Identify which cell holds the provided text, then report its (x, y) central coordinate. 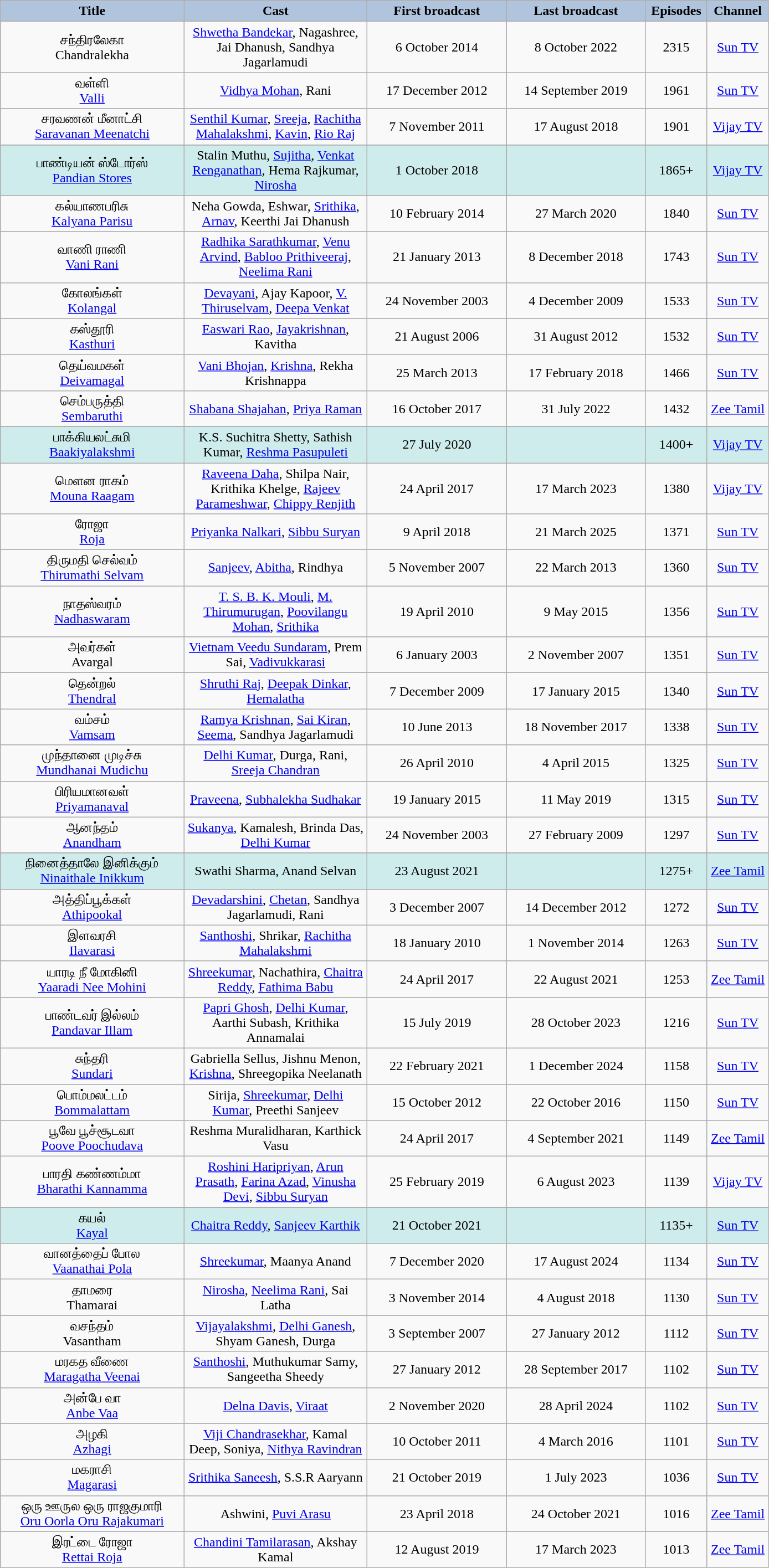
21 January 2013 (437, 257)
31 July 2022 (576, 409)
19 January 2015 (437, 799)
1315 (676, 799)
11 May 2019 (576, 799)
5 November 2007 (437, 568)
Last broadcast (576, 11)
Chandini Tamilarasan, Akshay Kamal (276, 1550)
2 November 2007 (576, 655)
7 November 2011 (437, 126)
17 December 2012 (437, 91)
Shruthi Raj, Deepak Dinkar, Hemalatha (276, 691)
1036 (676, 1478)
Ashwini, Puvi Arasu (276, 1513)
4 March 2016 (576, 1441)
1961 (676, 91)
1 October 2018 (437, 170)
பிரியமானவள்Priyamanaval (92, 799)
1013 (676, 1550)
சரவணன் மீனாட்சிSaravanan Meenatchi (92, 126)
வானத்தைப் போலVaanathai Pola (92, 1262)
22 August 2021 (576, 979)
K.S. Suchitra Shetty, Sathish Kumar, Reshma Pasupuleti (276, 444)
3 December 2007 (437, 907)
19 April 2010 (437, 611)
1743 (676, 257)
கயல் Kayal (92, 1225)
28 April 2024 (576, 1406)
1338 (676, 727)
முந்தானை முடிச்சுMundhanai Mudichu (92, 763)
Sanjeev, Abitha, Rindhya (276, 568)
21 October 2019 (437, 1478)
1351 (676, 655)
7 December 2020 (437, 1262)
24 October 2021 (576, 1513)
யாரடி நீ மோகினிYaaradi Nee Mohini (92, 979)
17 February 2018 (576, 372)
அத்திப்பூக்கள்Athipookal (92, 907)
12 August 2019 (437, 1550)
Shwetha Bandekar, Nagashree, Jai Dhanush, Sandhya Jagarlamudi (276, 47)
Title (92, 11)
Sirija, Shreekumar, Delhi Kumar, Preethi Sanjeev (276, 1102)
22 March 2013 (576, 568)
1263 (676, 943)
1134 (676, 1262)
செம்பருத்திSembaruthi (92, 409)
25 March 2013 (437, 372)
பூவே பூச்சூடவாPoove Poochudava (92, 1139)
3 September 2007 (437, 1334)
27 March 2020 (576, 214)
4 September 2021 (576, 1139)
Vidhya Mohan, Rani (276, 91)
1275+ (676, 871)
Roshini Haripriyan, Arun Prasath, Farina Azad, Vinusha Devi, Sibbu Suryan (276, 1182)
மெளன ராகம்Mouna Raagam (92, 489)
கோலங்கள்Kolangal (92, 300)
8 December 2018 (576, 257)
10 October 2011 (437, 1441)
பாரதி கண்ணம்மாBharathi Kannamma (92, 1182)
10 June 2013 (437, 727)
6 January 2003 (437, 655)
நாதஸ்வரம்Nadhaswaram (92, 611)
சந்திரலேகாChandralekha (92, 47)
4 December 2009 (576, 300)
1158 (676, 1066)
T. S. B. K. Mouli, M. Thirumurugan, Poovilangu Mohan, Srithika (276, 611)
Neha Gowda, Eshwar, Srithika, Arnav, Keerthi Jai Dhanush (276, 214)
6 October 2014 (437, 47)
1139 (676, 1182)
31 August 2012 (576, 337)
Priyanka Nalkari, Sibbu Suryan (276, 532)
1466 (676, 372)
Sukanya, Kamalesh, Brinda Das, Delhi Kumar (276, 835)
16 October 2017 (437, 409)
1 November 2014 (576, 943)
1533 (676, 300)
28 September 2017 (576, 1369)
1 December 2024 (576, 1066)
3 November 2014 (437, 1297)
வள்ளிValli (92, 91)
22 October 2016 (576, 1102)
23 August 2021 (437, 871)
வம்சம்Vamsam (92, 727)
அன்பே வாAnbe Vaa (92, 1406)
1112 (676, 1334)
ஒரு ஊருல ஒரு ராஜகுமாரிOru Oorla Oru Rajakumari (92, 1513)
17 August 2018 (576, 126)
21 August 2006 (437, 337)
1130 (676, 1297)
14 December 2012 (576, 907)
1150 (676, 1102)
1 July 2023 (576, 1478)
தென்றல்Thendral (92, 691)
2 November 2020 (437, 1406)
1865+ (676, 170)
Delhi Kumar, Durga, Rani, Sreeja Chandran (276, 763)
Channel (738, 11)
1325 (676, 763)
17 January 2015 (576, 691)
1360 (676, 568)
தெய்வமகள்Deivamagal (92, 372)
26 April 2010 (437, 763)
15 July 2019 (437, 1022)
1272 (676, 907)
7 December 2009 (437, 691)
Episodes (676, 11)
1840 (676, 214)
9 April 2018 (437, 532)
Stalin Muthu, Sujitha, Venkat Renganathan, Hema Rajkumar, Nirosha (276, 170)
Santhoshi, Muthukumar Samy, Sangeetha Sheedy (276, 1369)
Srithika Saneesh, S.S.R Aaryann (276, 1478)
Vijayalakshmi, Delhi Ganesh, Shyam Ganesh, Durga (276, 1334)
Vani Bhojan, Krishna, Rekha Krishnappa (276, 372)
Santhoshi, Shrikar, Rachitha Mahalakshmi (276, 943)
8 October 2022 (576, 47)
Viji Chandrasekhar, Kamal Deep, Soniya, Nithya Ravindran (276, 1441)
21 March 2025 (576, 532)
Reshma Muralidharan, Karthick Vasu (276, 1139)
Papri Ghosh, Delhi Kumar, Aarthi Subash, Krithika Annamalai (276, 1022)
அவர்கள்Avargal (92, 655)
27 February 2009 (576, 835)
Raveena Daha, Shilpa Nair, Krithika Khelge, Rajeev Parameshwar, Chippy Renjith (276, 489)
பாண்டவர் இல்லம்Pandavar Illam (92, 1022)
1216 (676, 1022)
6 August 2023 (576, 1182)
Ramya Krishnan, Sai Kiran, Seema, Sandhya Jagarlamudi (276, 727)
23 April 2018 (437, 1513)
1135+ (676, 1225)
25 February 2019 (437, 1182)
15 October 2012 (437, 1102)
18 January 2010 (437, 943)
28 October 2023 (576, 1022)
1253 (676, 979)
Shreekumar, Maanya Anand (276, 1262)
Vietnam Veedu Sundaram, Prem Sai, Vadivukkarasi (276, 655)
ரோஜாRoja (92, 532)
22 February 2021 (437, 1066)
Delna Davis, Viraat (276, 1406)
1016 (676, 1513)
Shreekumar, Nachathira, Chaitra Reddy, Fathima Babu (276, 979)
1901 (676, 126)
வசந்தம்Vasantham (92, 1334)
Senthil Kumar, Sreeja, Rachitha Mahalakshmi, Kavin, Rio Raj (276, 126)
Praveena, Subhalekha Sudhakar (276, 799)
பாண்டியன் ஸ்டோர்ஸ்Pandian Stores (92, 170)
1101 (676, 1441)
1432 (676, 409)
பாக்கியலட்சுமிBaakiyalakshmi (92, 444)
4 April 2015 (576, 763)
தாமரைThamarai (92, 1297)
வாணி ராணிVani Rani (92, 257)
18 November 2017 (576, 727)
சுந்தரிSundari (92, 1066)
மரகத வீணைMaragatha Veenai (92, 1369)
1371 (676, 532)
Devadarshini, Chetan, Sandhya Jagarlamudi, Rani (276, 907)
பொம்மலட்டம்Bommalattam (92, 1102)
2315 (676, 47)
9 May 2015 (576, 611)
14 September 2019 (576, 91)
Cast (276, 11)
10 February 2014 (437, 214)
Radhika Sarathkumar, Venu Arvind, Babloo Prithiveeraj, Neelima Rani (276, 257)
Shabana Shajahan, Priya Raman (276, 409)
மகராசிMagarasi (92, 1478)
1532 (676, 337)
கஸ்தூரிKasthuri (92, 337)
4 August 2018 (576, 1297)
1380 (676, 489)
21 October 2021 (437, 1225)
1400+ (676, 444)
அழகிAzhagi (92, 1441)
First broadcast (437, 11)
திருமதி செல்வம்Thirumathi Selvam (92, 568)
1149 (676, 1139)
இளவரசிIlavarasi (92, 943)
Gabriella Sellus, Jishnu Menon, Krishna, Shreegopika Neelanath (276, 1066)
Swathi Sharma, Anand Selvan (276, 871)
இரட்டை ரோஜாRettai Roja (92, 1550)
1340 (676, 691)
கல்யாணபரிசுKalyana Parisu (92, 214)
27 July 2020 (437, 444)
Easwari Rao, Jayakrishnan, Kavitha (276, 337)
Nirosha, Neelima Rani, Sai Latha (276, 1297)
Chaitra Reddy, Sanjeev Karthik (276, 1225)
ஆனந்தம்Anandham (92, 835)
நினைத்தாலே இனிக்கும் Ninaithale Inikkum (92, 871)
Devayani, Ajay Kapoor, V. Thiruselvam, Deepa Venkat (276, 300)
17 August 2024 (576, 1262)
1356 (676, 611)
1297 (676, 835)
